Search for the cell housing the specified text and yield its [x, y] center coordinate. 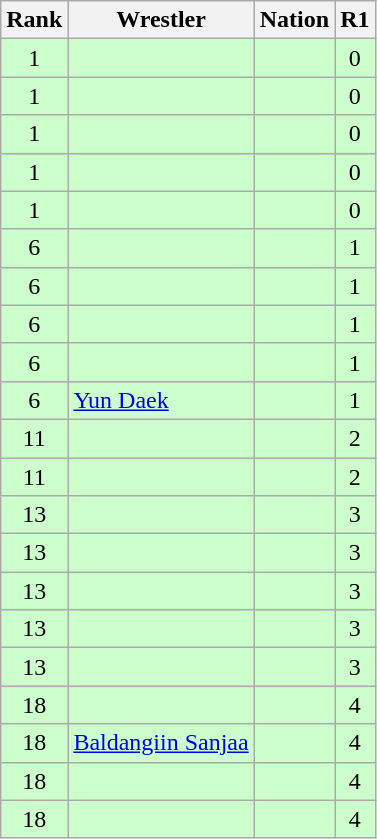
Rank [34, 20]
Baldangiin Sanjaa [161, 743]
R1 [355, 20]
Nation [294, 20]
Yun Daek [161, 400]
Wrestler [161, 20]
